Identify which cell holds the provided text, then report its [x, y] central coordinate. 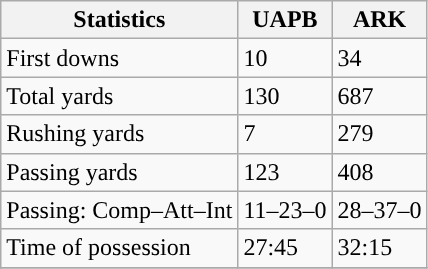
408 [380, 172]
28–37–0 [380, 210]
ARK [380, 20]
First downs [120, 58]
Passing: Comp–Att–Int [120, 210]
130 [285, 96]
7 [285, 134]
279 [380, 134]
11–23–0 [285, 210]
Statistics [120, 20]
Rushing yards [120, 134]
UAPB [285, 20]
32:15 [380, 248]
27:45 [285, 248]
687 [380, 96]
123 [285, 172]
Passing yards [120, 172]
Time of possession [120, 248]
10 [285, 58]
34 [380, 58]
Total yards [120, 96]
